Detect which cell encompasses the target text, then output its (X, Y) center coordinate. 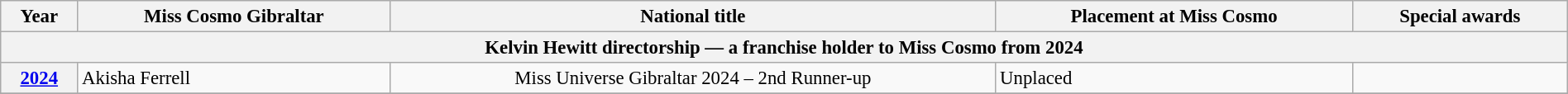
Unplaced (1174, 78)
Miss Universe Gibraltar 2024 – 2nd Runner-up (693, 78)
Year (40, 16)
Kelvin Hewitt directorship — a franchise holder to Miss Cosmo from 2024 (784, 48)
Akisha Ferrell (234, 78)
Placement at Miss Cosmo (1174, 16)
National title (693, 16)
Special awards (1460, 16)
Miss Cosmo Gibraltar (234, 16)
2024 (40, 78)
